From the cell containing the given text, extract its center point as (X, Y) coordinate. 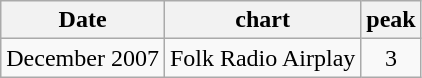
chart (262, 20)
peak (391, 20)
December 2007 (83, 58)
3 (391, 58)
Date (83, 20)
Folk Radio Airplay (262, 58)
